Capture the cell that displays the provided text and extract its [X, Y] central coordinate. 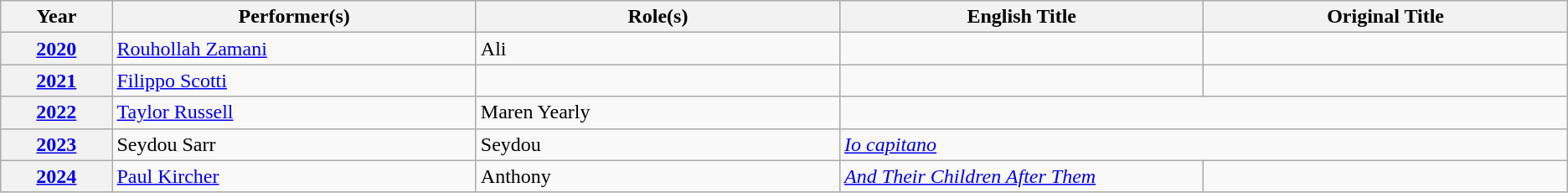
2020 [57, 49]
And Their Children After Them [1022, 176]
Seydou [658, 144]
Ali [658, 49]
2021 [57, 81]
2023 [57, 144]
Role(s) [658, 17]
2024 [57, 176]
Io capitano [1204, 144]
Seydou Sarr [294, 144]
Anthony [658, 176]
English Title [1022, 17]
Rouhollah Zamani [294, 49]
Filippo Scotti [294, 81]
Original Title [1385, 17]
2022 [57, 112]
Performer(s) [294, 17]
Paul Kircher [294, 176]
Taylor Russell [294, 112]
Year [57, 17]
Maren Yearly [658, 112]
